Detect which cell encompasses the target text, then output its (X, Y) center coordinate. 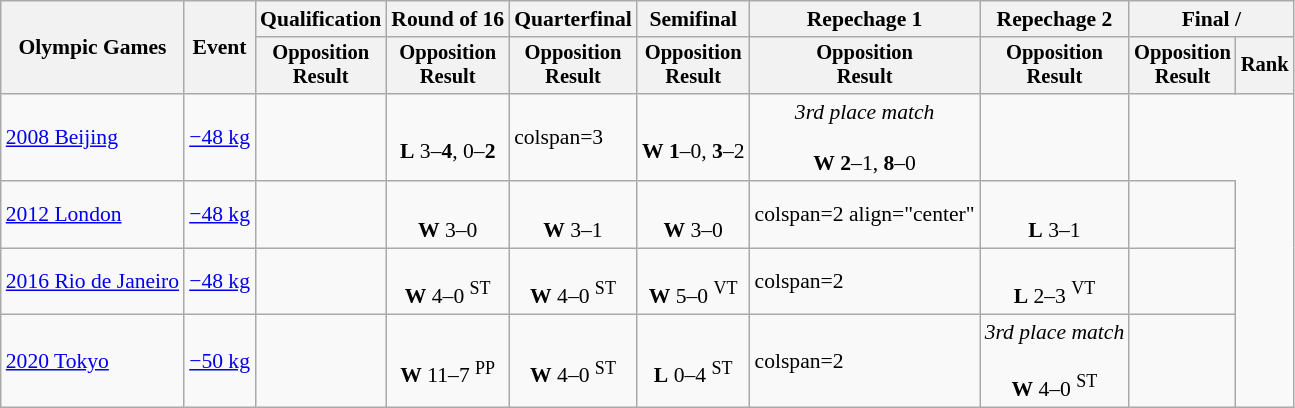
Event (220, 48)
L 2–3 VT (1055, 282)
L 3–4, 0–2 (448, 138)
colspan=3 (573, 138)
W 11–7 PP (448, 361)
W 1–0, 3–2 (694, 138)
2020 Tokyo (92, 361)
L 3–1 (1055, 214)
Rank (1265, 66)
Semifinal (694, 19)
W 3–1 (573, 214)
2012 London (92, 214)
2008 Beijing (92, 138)
2016 Rio de Janeiro (92, 282)
Round of 16 (448, 19)
Qualification (320, 19)
Repechage 2 (1055, 19)
3rd place matchW 2–1, 8–0 (865, 138)
−50 kg (220, 361)
L 0–4 ST (694, 361)
Repechage 1 (865, 19)
Quarterfinal (573, 19)
Olympic Games (92, 48)
W 5–0 VT (694, 282)
3rd place matchW 4–0 ST (1055, 361)
colspan=2 align="center" (865, 214)
Final / (1211, 19)
